Determine the (X, Y) coordinate at the center of the cell enclosing the given text.  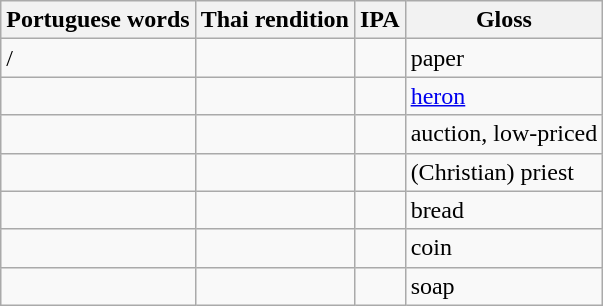
heron (504, 96)
Thai rendition (274, 20)
IPA (380, 20)
Gloss (504, 20)
Portuguese words (98, 20)
coin (504, 248)
auction, low-priced (504, 134)
paper (504, 58)
/ (98, 58)
bread (504, 210)
soap (504, 286)
(Christian) priest (504, 172)
